Return (X, Y) of the center of cell containing provided text 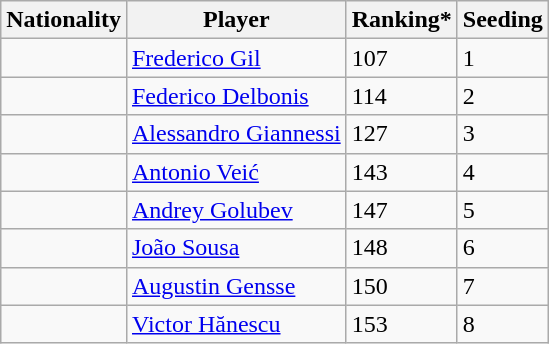
Victor Hănescu (236, 324)
8 (502, 324)
Ranking* (402, 20)
143 (402, 172)
Seeding (502, 20)
153 (402, 324)
2 (502, 96)
Frederico Gil (236, 58)
3 (502, 134)
147 (402, 210)
5 (502, 210)
107 (402, 58)
6 (502, 248)
Antonio Veić (236, 172)
Nationality (64, 20)
Federico Delbonis (236, 96)
1 (502, 58)
Player (236, 20)
4 (502, 172)
João Sousa (236, 248)
114 (402, 96)
150 (402, 286)
7 (502, 286)
Alessandro Giannessi (236, 134)
Andrey Golubev (236, 210)
Augustin Gensse (236, 286)
148 (402, 248)
127 (402, 134)
